Pinpoint the cell where the given text exists, returning its [x, y] midpoint coordinate. 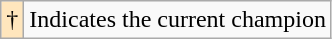
Indicates the current champion [178, 20]
† [12, 20]
